Locate the cell with the specified text and output its [X, Y] center coordinate. 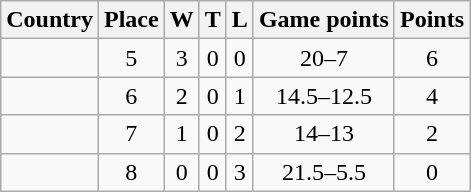
4 [432, 96]
T [212, 20]
Place [131, 20]
8 [131, 172]
5 [131, 58]
W [182, 20]
21.5–5.5 [324, 172]
14.5–12.5 [324, 96]
L [240, 20]
20–7 [324, 58]
Points [432, 20]
Country [50, 20]
14–13 [324, 134]
Game points [324, 20]
7 [131, 134]
